Detect which cell encompasses the target text, then output its [X, Y] center coordinate. 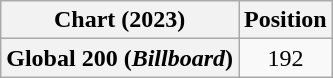
Chart (2023) [120, 20]
Global 200 (Billboard) [120, 58]
192 [285, 58]
Position [285, 20]
